Locate the cell with the specified text and output its [X, Y] center coordinate. 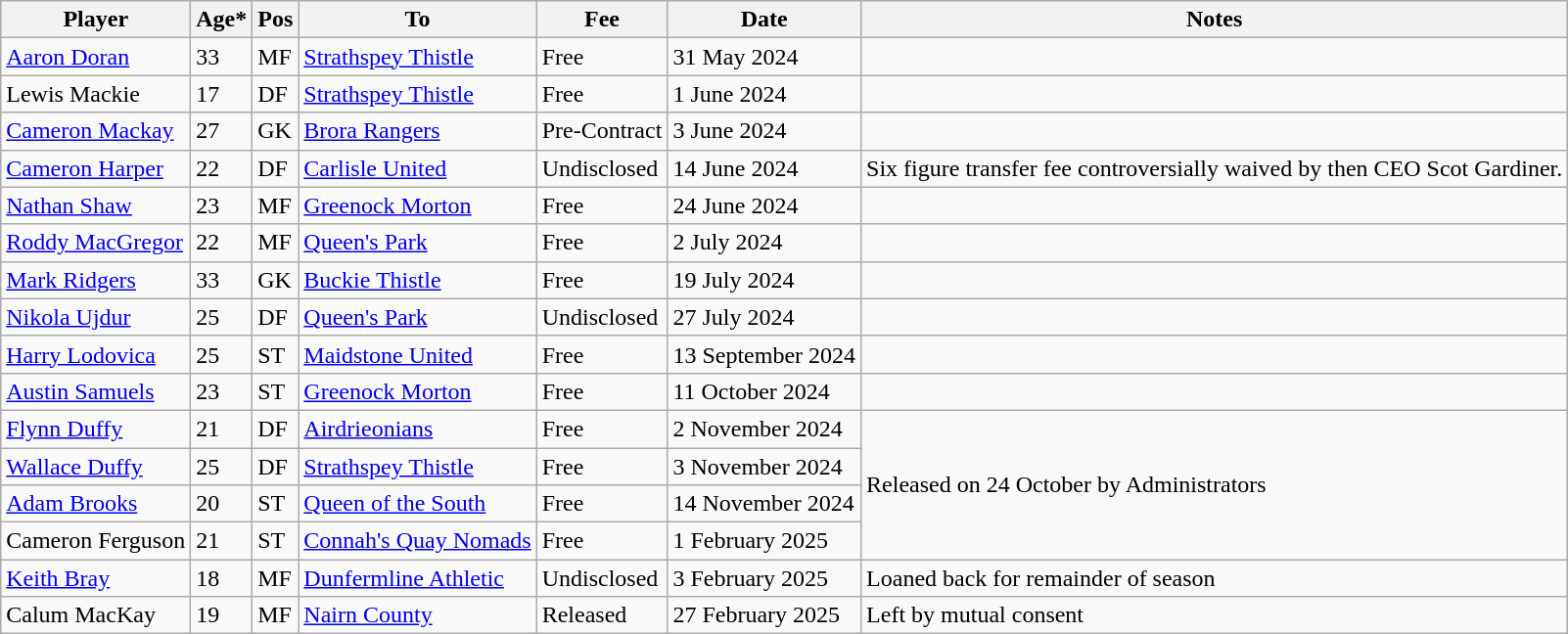
11 October 2024 [764, 391]
Loaned back for remainder of season [1215, 578]
Brora Rangers [417, 131]
13 September 2024 [764, 354]
Roddy MacGregor [96, 243]
Date [764, 20]
Cameron Ferguson [96, 541]
3 November 2024 [764, 467]
Nikola Ujdur [96, 317]
3 February 2025 [764, 578]
Player [96, 20]
Pre-Contract [602, 131]
3 June 2024 [764, 131]
1 February 2025 [764, 541]
Calum MacKay [96, 615]
19 July 2024 [764, 280]
Nathan Shaw [96, 205]
Queen of the South [417, 504]
Flynn Duffy [96, 429]
17 [221, 94]
Released on 24 October by Administrators [1215, 484]
2 November 2024 [764, 429]
2 July 2024 [764, 243]
Cameron Mackay [96, 131]
27 February 2025 [764, 615]
20 [221, 504]
Maidstone United [417, 354]
To [417, 20]
31 May 2024 [764, 57]
14 June 2024 [764, 168]
Keith Bray [96, 578]
Connah's Quay Nomads [417, 541]
Pos [276, 20]
Notes [1215, 20]
Carlisle United [417, 168]
Harry Lodovica [96, 354]
19 [221, 615]
Fee [602, 20]
Dunfermline Athletic [417, 578]
Cameron Harper [96, 168]
Released [602, 615]
Aaron Doran [96, 57]
27 July 2024 [764, 317]
Nairn County [417, 615]
Wallace Duffy [96, 467]
Austin Samuels [96, 391]
Left by mutual consent [1215, 615]
Age* [221, 20]
Mark Ridgers [96, 280]
Lewis Mackie [96, 94]
27 [221, 131]
24 June 2024 [764, 205]
Adam Brooks [96, 504]
18 [221, 578]
Six figure transfer fee controversially waived by then CEO Scot Gardiner. [1215, 168]
Buckie Thistle [417, 280]
Airdrieonians [417, 429]
1 June 2024 [764, 94]
14 November 2024 [764, 504]
